Pinpoint the cell where the given text exists, returning its [x, y] midpoint coordinate. 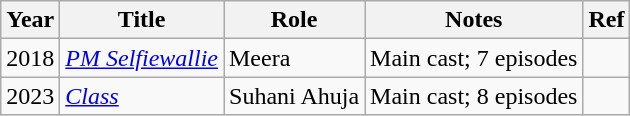
2023 [30, 96]
Main cast; 7 episodes [474, 58]
Class [142, 96]
Main cast; 8 episodes [474, 96]
Notes [474, 20]
Title [142, 20]
2018 [30, 58]
Year [30, 20]
Ref [606, 20]
Role [294, 20]
Meera [294, 58]
PM Selfiewallie [142, 58]
Suhani Ahuja [294, 96]
